Scan for the cell matching the given text and deliver its [X, Y] coordinate at center. 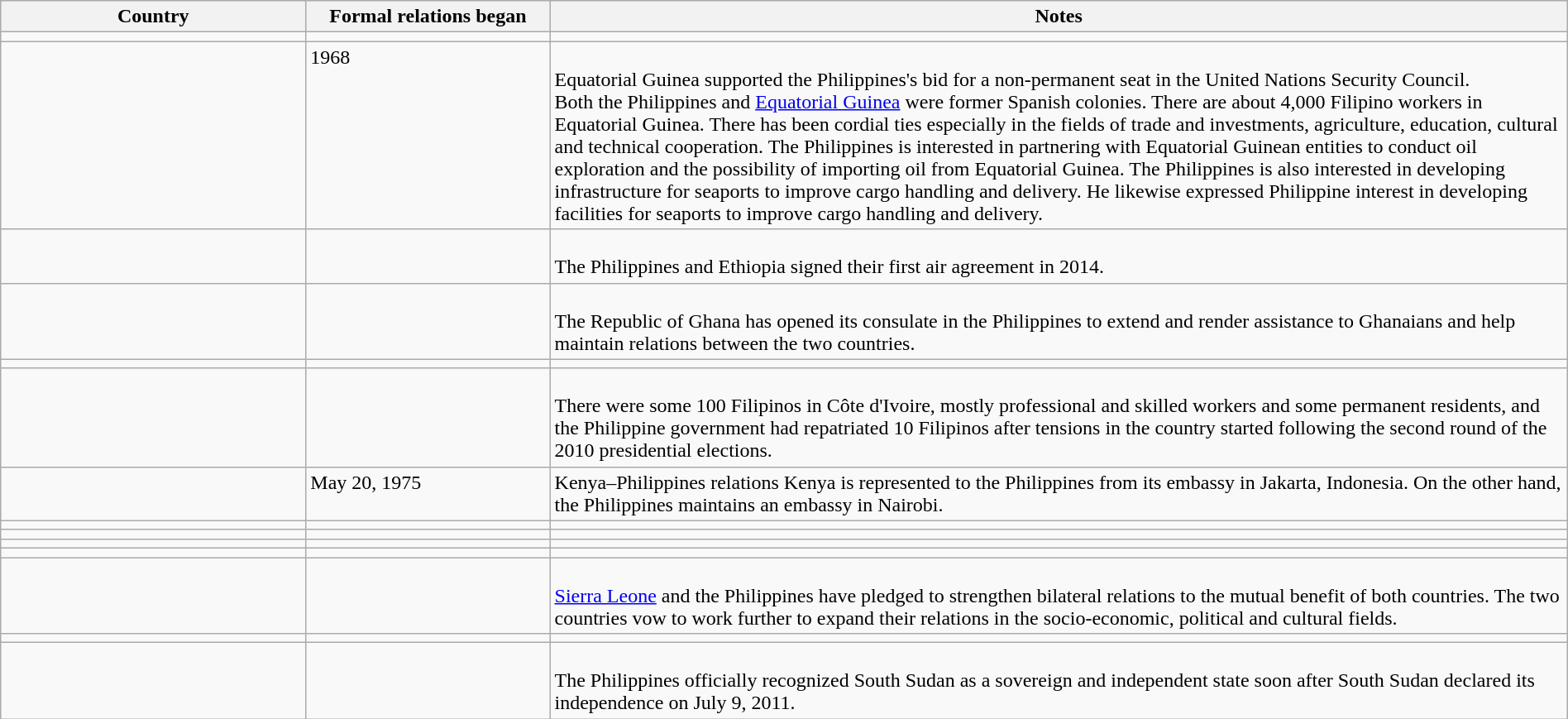
Country [154, 17]
May 20, 1975 [428, 493]
1968 [428, 136]
Formal relations began [428, 17]
Notes [1059, 17]
The Philippines and Ethiopia signed their first air agreement in 2014. [1059, 256]
